Determine the [x, y] coordinate at the center of the cell enclosing the given text.  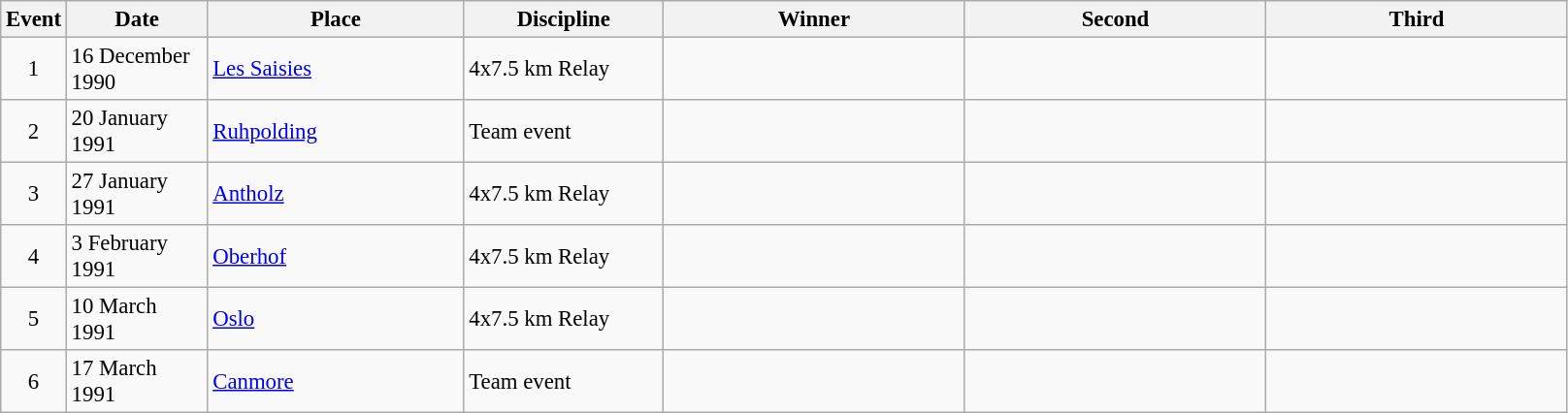
16 December 1990 [137, 70]
Date [137, 19]
Oslo [336, 320]
Discipline [564, 19]
1 [34, 70]
Second [1116, 19]
Third [1417, 19]
Event [34, 19]
10 March 1991 [137, 320]
Oberhof [336, 256]
2 [34, 132]
Place [336, 19]
Winner [815, 19]
3 February 1991 [137, 256]
Ruhpolding [336, 132]
Team event [564, 132]
Antholz [336, 194]
20 January 1991 [137, 132]
3 [34, 194]
27 January 1991 [137, 194]
5 [34, 320]
Les Saisies [336, 70]
4 [34, 256]
